Find where the given text appears and provide that cell's center as (X, Y) coordinate. 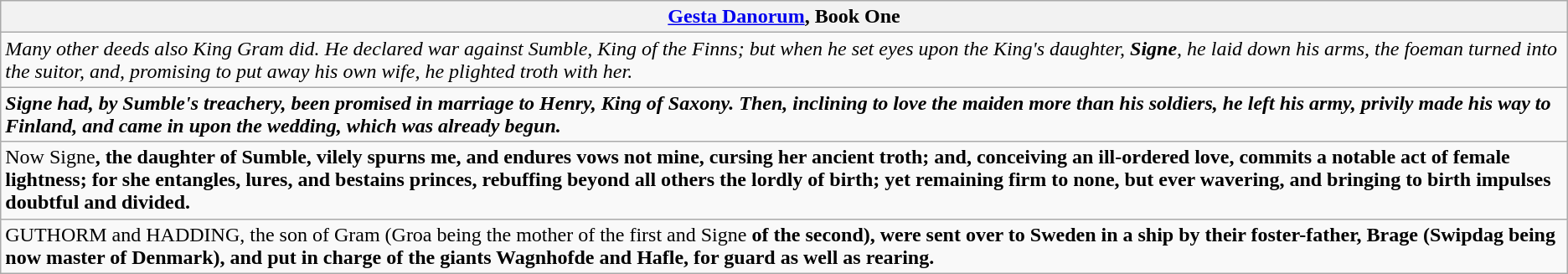
Gesta Danorum, Book One (784, 17)
